Return the [X, Y] coordinate for the center point of the cell that contains the specified text.  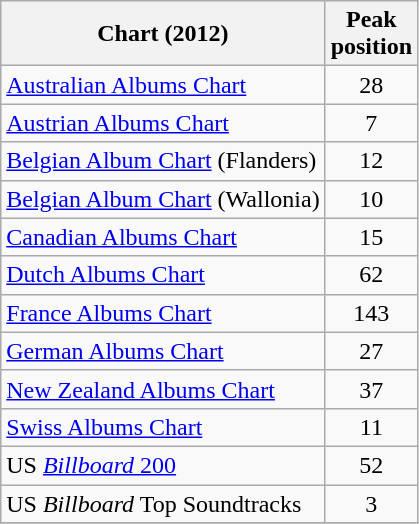
Peakposition [371, 34]
Chart (2012) [163, 34]
7 [371, 123]
New Zealand Albums Chart [163, 389]
62 [371, 275]
Swiss Albums Chart [163, 427]
Canadian Albums Chart [163, 237]
10 [371, 199]
US Billboard 200 [163, 465]
German Albums Chart [163, 351]
27 [371, 351]
Australian Albums Chart [163, 85]
Belgian Album Chart (Wallonia) [163, 199]
15 [371, 237]
11 [371, 427]
12 [371, 161]
143 [371, 313]
28 [371, 85]
Austrian Albums Chart [163, 123]
52 [371, 465]
France Albums Chart [163, 313]
37 [371, 389]
Belgian Album Chart (Flanders) [163, 161]
3 [371, 503]
Dutch Albums Chart [163, 275]
US Billboard Top Soundtracks [163, 503]
